Find where the given text appears and provide that cell's center as [x, y] coordinate. 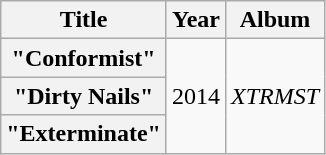
Year [196, 20]
2014 [196, 96]
XTRMST [274, 96]
Album [274, 20]
Title [84, 20]
"Exterminate" [84, 134]
"Dirty Nails" [84, 96]
"Conformist" [84, 58]
